From the cell containing the given text, extract its center point as (X, Y) coordinate. 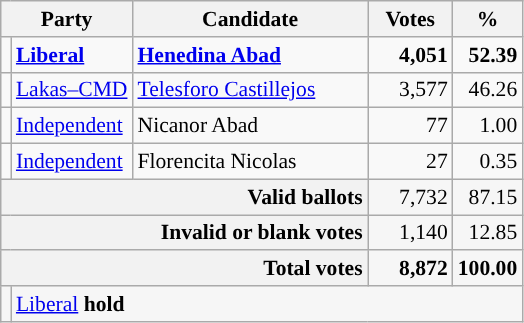
Valid ballots (184, 197)
Lakas–CMD (72, 90)
Invalid or blank votes (184, 233)
Liberal (72, 55)
0.35 (488, 162)
1,140 (410, 233)
Party (67, 19)
% (488, 19)
Votes (410, 19)
7,732 (410, 197)
46.26 (488, 90)
Liberal hold (266, 304)
3,577 (410, 90)
100.00 (488, 269)
Telesforo Castillejos (250, 90)
Candidate (250, 19)
77 (410, 126)
8,872 (410, 269)
1.00 (488, 126)
12.85 (488, 233)
Henedina Abad (250, 55)
52.39 (488, 55)
Nicanor Abad (250, 126)
27 (410, 162)
Florencita Nicolas (250, 162)
87.15 (488, 197)
Total votes (184, 269)
4,051 (410, 55)
